From the cell containing the given text, extract its center point as (x, y) coordinate. 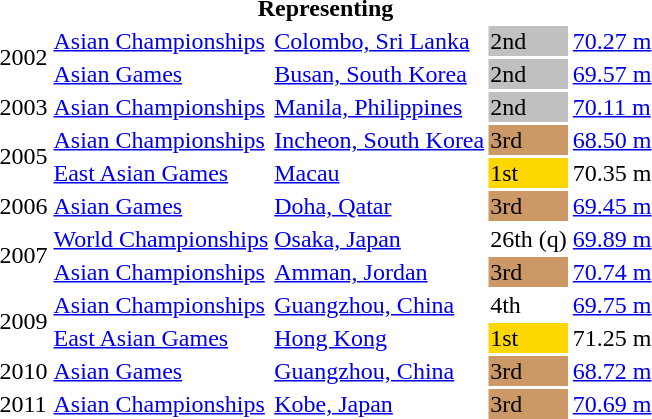
World Championships (161, 239)
Busan, South Korea (380, 74)
Incheon, South Korea (380, 140)
Manila, Philippines (380, 107)
4th (529, 305)
Doha, Qatar (380, 206)
26th (q) (529, 239)
Hong Kong (380, 338)
Osaka, Japan (380, 239)
Colombo, Sri Lanka (380, 41)
Amman, Jordan (380, 272)
Kobe, Japan (380, 404)
Macau (380, 173)
